From the cell containing the given text, extract its center point as [x, y] coordinate. 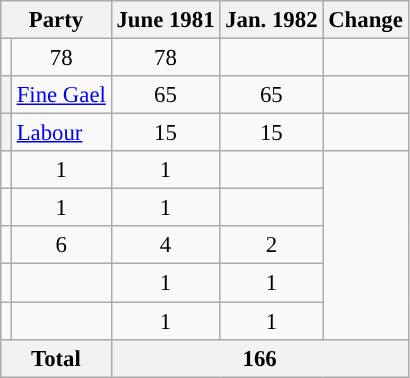
Party [56, 20]
Jan. 1982 [272, 20]
Total [56, 358]
166 [260, 358]
June 1981 [166, 20]
Labour [61, 133]
Fine Gael [61, 95]
6 [61, 245]
Change [366, 20]
4 [166, 245]
2 [272, 245]
